Identify which cell holds the provided text, then report its (X, Y) central coordinate. 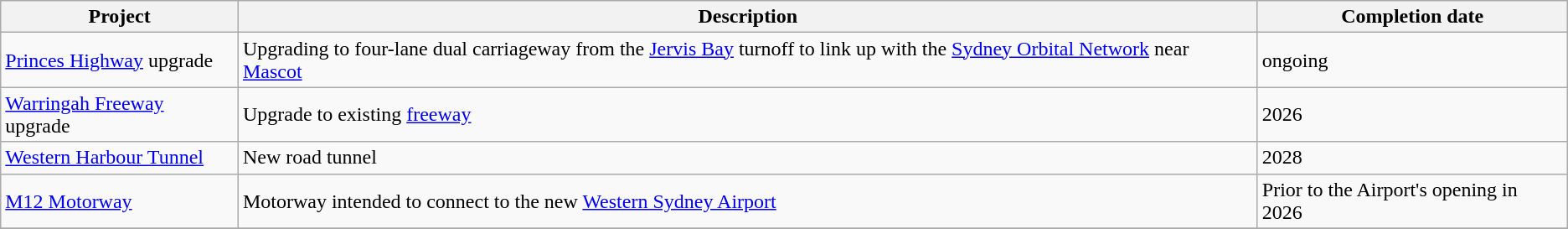
ongoing (1412, 60)
New road tunnel (747, 158)
Motorway intended to connect to the new Western Sydney Airport (747, 201)
Prior to the Airport's opening in 2026 (1412, 201)
Warringah Freeway upgrade (120, 114)
M12 Motorway (120, 201)
2028 (1412, 158)
Project (120, 17)
2026 (1412, 114)
Western Harbour Tunnel (120, 158)
Description (747, 17)
Upgrade to existing freeway (747, 114)
Completion date (1412, 17)
Upgrading to four-lane dual carriageway from the Jervis Bay turnoff to link up with the Sydney Orbital Network near Mascot (747, 60)
Princes Highway upgrade (120, 60)
